Capture the cell that displays the provided text and extract its [X, Y] central coordinate. 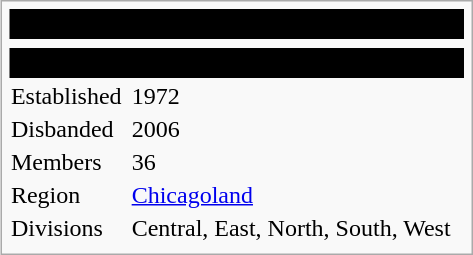
Region [68, 195]
Chicagoland [297, 195]
Central, East, North, South, West [297, 228]
Disbanded [68, 129]
36 [297, 162]
Members [68, 162]
Divisions [68, 228]
South Inter-Athletic Association Conference [236, 24]
2006 [297, 129]
Established [68, 96]
1972 [297, 96]
Data [236, 63]
